From the cell containing the given text, extract its center point as (x, y) coordinate. 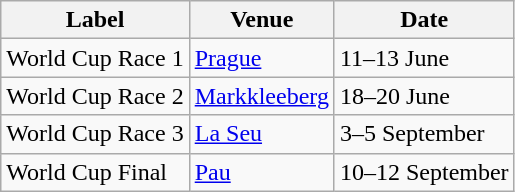
11–13 June (424, 58)
18–20 June (424, 96)
World Cup Final (95, 172)
World Cup Race 1 (95, 58)
Label (95, 20)
Markkleeberg (262, 96)
10–12 September (424, 172)
3–5 September (424, 134)
Venue (262, 20)
Pau (262, 172)
La Seu (262, 134)
Date (424, 20)
World Cup Race 3 (95, 134)
World Cup Race 2 (95, 96)
Prague (262, 58)
